Output the (x, y) coordinate of the center of the cell containing the given text.  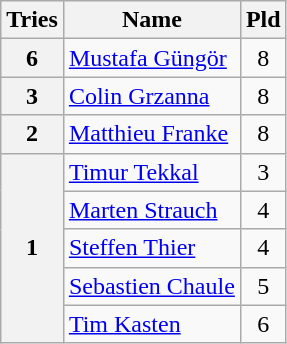
Timur Tekkal (152, 172)
Mustafa Güngör (152, 58)
5 (263, 286)
Marten Strauch (152, 210)
Colin Grzanna (152, 96)
Sebastien Chaule (152, 286)
2 (32, 134)
1 (32, 248)
Steffen Thier (152, 248)
Tries (32, 20)
Tim Kasten (152, 324)
Name (152, 20)
Matthieu Franke (152, 134)
Pld (263, 20)
